Determine the [x, y] coordinate at the center of the cell enclosing the given text.  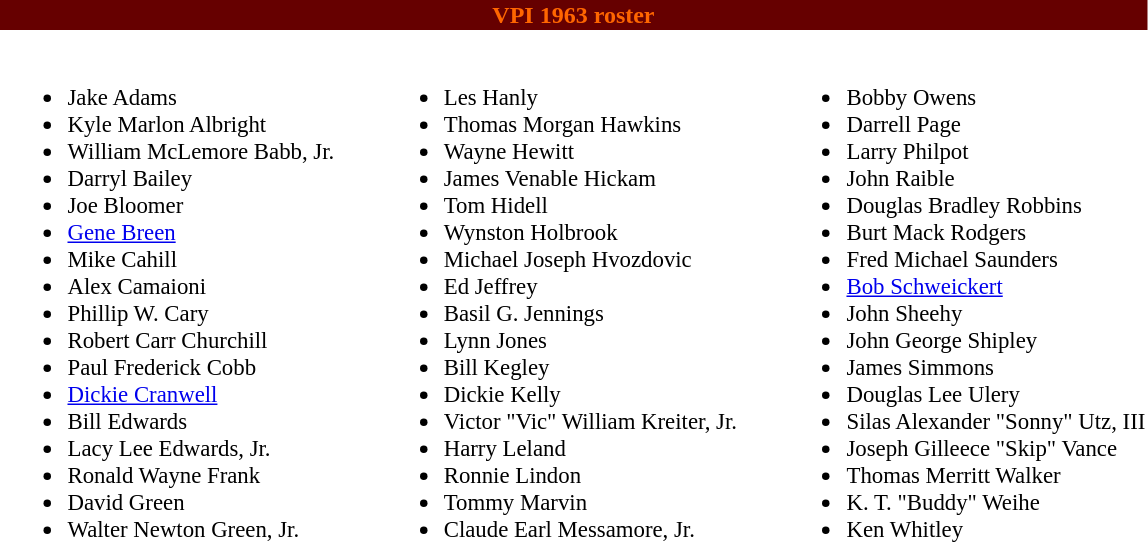
VPI 1963 roster [574, 15]
